Search for the cell housing the specified text and yield its [X, Y] center coordinate. 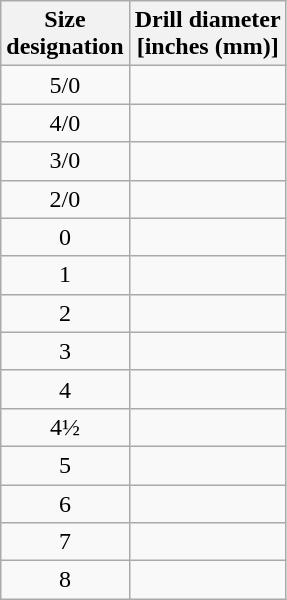
2/0 [65, 199]
3/0 [65, 161]
8 [65, 580]
7 [65, 542]
4/0 [65, 123]
2 [65, 313]
Size designation [65, 34]
3 [65, 351]
6 [65, 503]
Drill diameter [inches (mm)] [208, 34]
1 [65, 275]
5/0 [65, 85]
4½ [65, 427]
5 [65, 465]
0 [65, 237]
4 [65, 389]
